Detect which cell encompasses the target text, then output its (x, y) center coordinate. 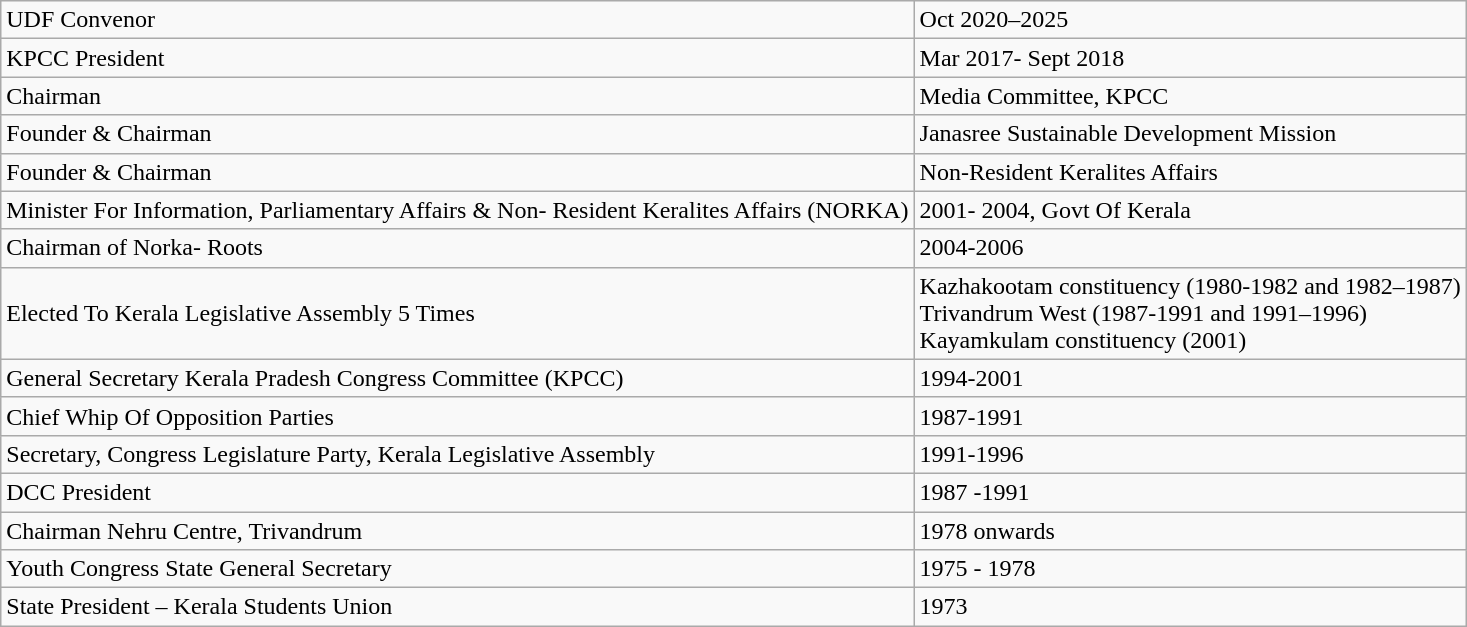
Media Committee, KPCC (1190, 96)
1975 - 1978 (1190, 569)
Janasree Sustainable Development Mission (1190, 134)
Mar 2017- Sept 2018 (1190, 58)
Elected To Kerala Legislative Assembly 5 Times (458, 313)
1994-2001 (1190, 378)
Secretary, Congress Legislature Party, Kerala Legislative Assembly (458, 454)
1987-1991 (1190, 416)
Youth Congress State General Secretary (458, 569)
1978 onwards (1190, 531)
KPCC President (458, 58)
2001- 2004, Govt Of Kerala (1190, 210)
UDF Convenor (458, 20)
General Secretary Kerala Pradesh Congress Committee (KPCC) (458, 378)
1973 (1190, 607)
1991-1996 (1190, 454)
Oct 2020–2025 (1190, 20)
Chairman of Norka- Roots (458, 248)
2004-2006 (1190, 248)
Non-Resident Keralites Affairs (1190, 172)
Chairman (458, 96)
1987 -1991 (1190, 492)
Chairman Nehru Centre, Trivandrum (458, 531)
Kazhakootam constituency (1980-1982 and 1982–1987)Trivandrum West (1987-1991 and 1991–1996)Kayamkulam constituency (2001) (1190, 313)
Chief Whip Of Opposition Parties (458, 416)
DCC President (458, 492)
Minister For Information, Parliamentary Affairs & Non- Resident Keralites Affairs (NORKA) (458, 210)
State President – Kerala Students Union (458, 607)
